Search for the cell housing the specified text and yield its (x, y) center coordinate. 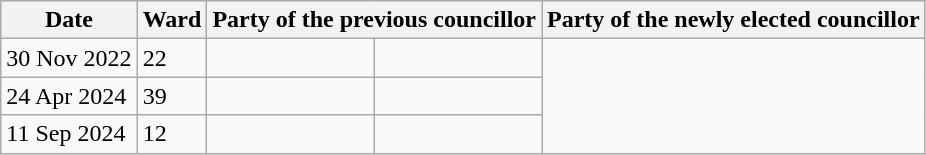
39 (172, 96)
Ward (172, 20)
Party of the newly elected councillor (734, 20)
24 Apr 2024 (69, 96)
12 (172, 134)
Date (69, 20)
Party of the previous councillor (374, 20)
22 (172, 58)
11 Sep 2024 (69, 134)
30 Nov 2022 (69, 58)
